Output the (x, y) coordinate of the center of the cell containing the given text.  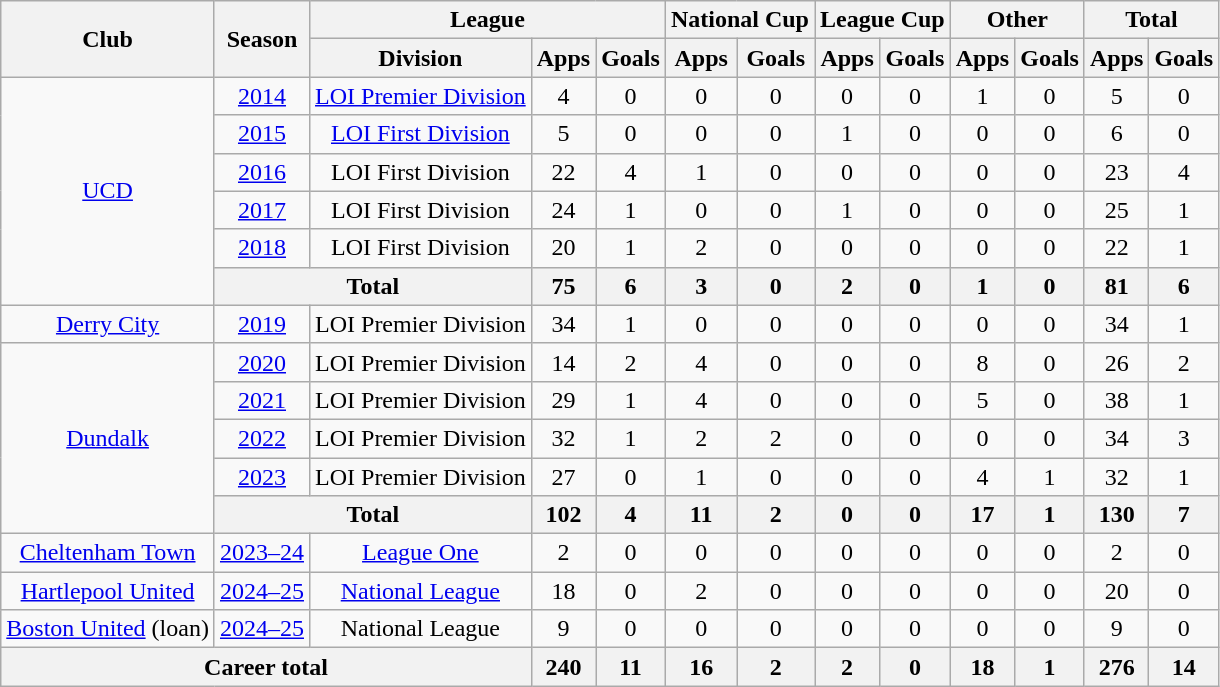
25 (1116, 210)
2017 (262, 210)
23 (1116, 172)
UCD (108, 191)
Career total (266, 667)
75 (563, 286)
2018 (262, 248)
2019 (262, 324)
2023–24 (262, 553)
2023 (262, 477)
24 (563, 210)
Boston United (loan) (108, 629)
38 (1116, 400)
Dundalk (108, 438)
240 (563, 667)
2015 (262, 134)
National Cup (740, 20)
2021 (262, 400)
81 (1116, 286)
Hartlepool United (108, 591)
26 (1116, 362)
29 (563, 400)
8 (982, 362)
League Cup (882, 20)
2022 (262, 438)
Cheltenham Town (108, 553)
130 (1116, 515)
2014 (262, 96)
Club (108, 39)
Division (421, 58)
276 (1116, 667)
102 (563, 515)
27 (563, 477)
16 (701, 667)
League One (421, 553)
Derry City (108, 324)
League (488, 20)
2020 (262, 362)
7 (1184, 515)
Season (262, 39)
Other (1017, 20)
17 (982, 515)
2016 (262, 172)
